Pinpoint the cell where the given text exists, returning its (x, y) midpoint coordinate. 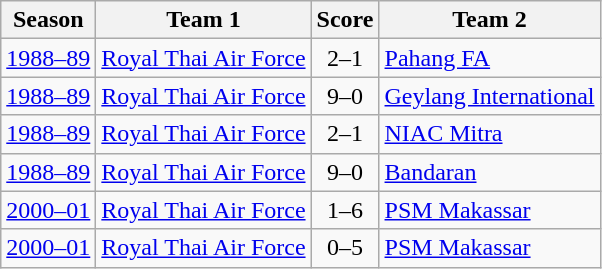
Bandaran (490, 172)
Season (48, 20)
NIAC Mitra (490, 134)
Score (345, 20)
Geylang International (490, 96)
Team 1 (204, 20)
0–5 (345, 248)
Team 2 (490, 20)
1–6 (345, 210)
Pahang FA (490, 58)
